Determine the [x, y] coordinate at the center of the cell enclosing the given text.  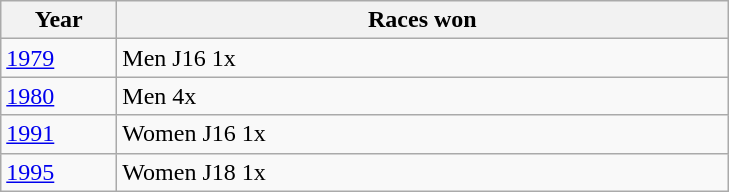
1979 [59, 58]
1991 [59, 134]
Men J16 1x [422, 58]
Year [59, 20]
Women J16 1x [422, 134]
1980 [59, 96]
Women J18 1x [422, 172]
Races won [422, 20]
Men 4x [422, 96]
1995 [59, 172]
